Extract the (x, y) coordinate from the center of the cell holding the provided text.  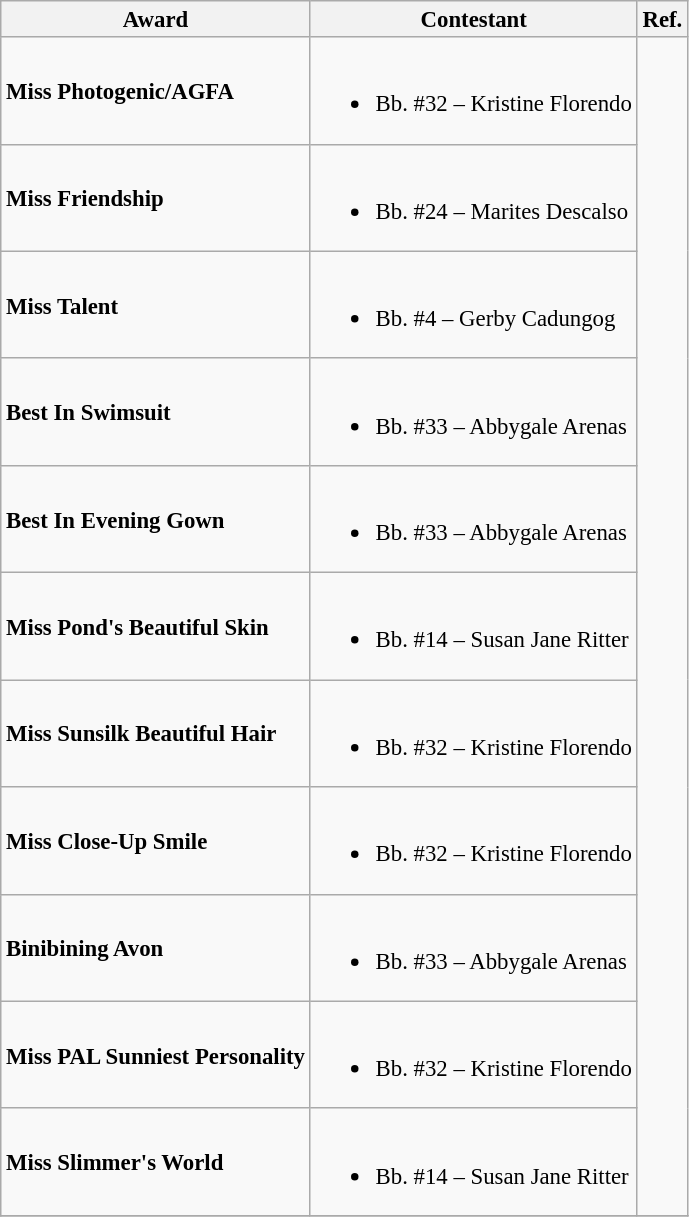
Bb. #24 – Marites Descalso (474, 198)
Miss Slimmer's World (156, 1162)
Miss Friendship (156, 198)
Miss Talent (156, 304)
Miss PAL Sunniest Personality (156, 1054)
Best In Swimsuit (156, 412)
Bb. #4 – Gerby Cadungog (474, 304)
Miss Close-Up Smile (156, 840)
Ref. (662, 19)
Miss Pond's Beautiful Skin (156, 626)
Award (156, 19)
Miss Photogenic/AGFA (156, 90)
Contestant (474, 19)
Binibining Avon (156, 948)
Best In Evening Gown (156, 520)
Miss Sunsilk Beautiful Hair (156, 734)
